Detect which cell encompasses the target text, then output its [X, Y] center coordinate. 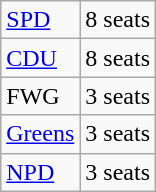
Greens [40, 134]
FWG [40, 96]
CDU [40, 58]
SPD [40, 20]
NPD [40, 172]
